Scan for the cell matching the given text and deliver its (X, Y) coordinate at center. 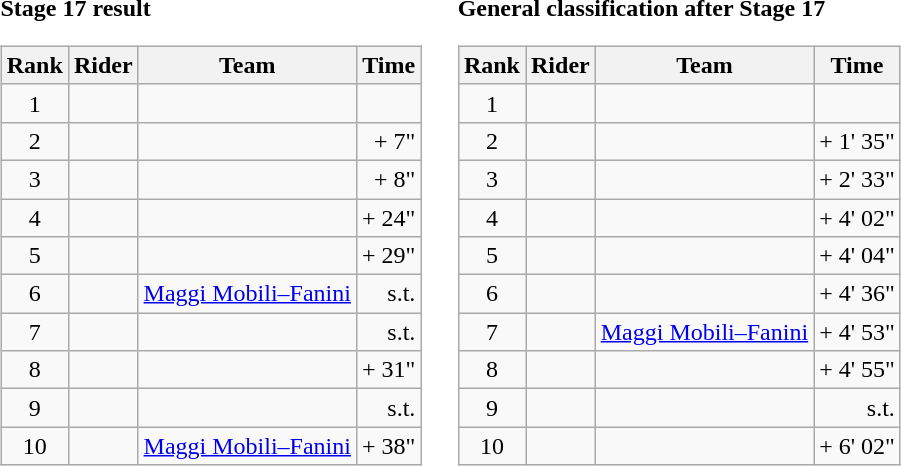
+ 29" (388, 256)
+ 4' 02" (858, 217)
+ 31" (388, 370)
+ 24" (388, 217)
+ 6' 02" (858, 446)
+ 4' 55" (858, 370)
+ 8" (388, 179)
+ 38" (388, 446)
+ 4' 36" (858, 294)
+ 4' 53" (858, 332)
+ 1' 35" (858, 141)
+ 2' 33" (858, 179)
+ 7" (388, 141)
+ 4' 04" (858, 256)
